Return the (X, Y) coordinate for the center point of the cell that contains the specified text.  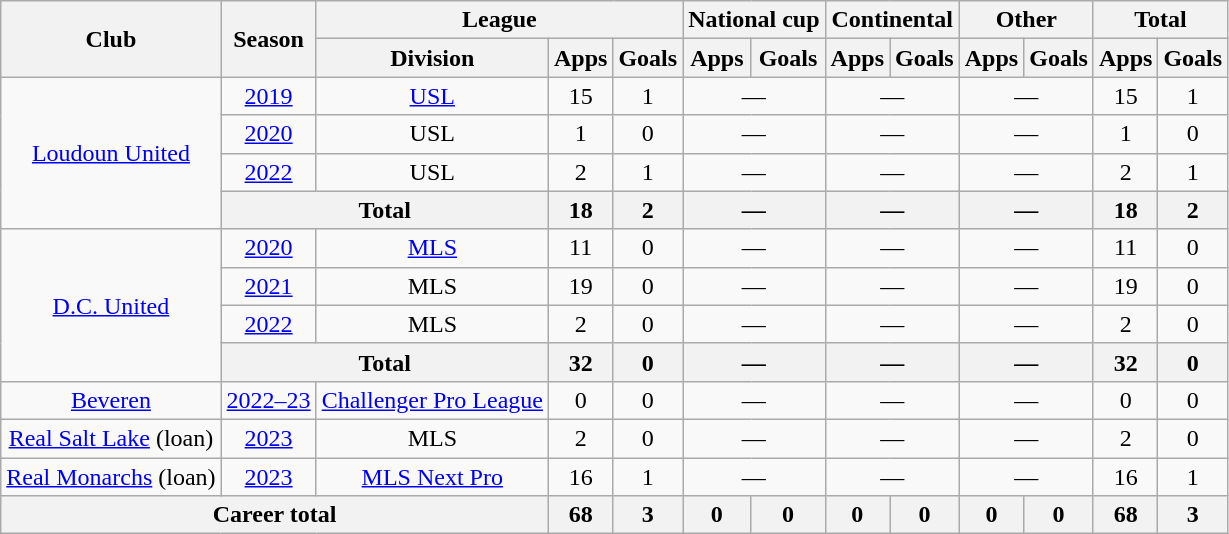
MLS Next Pro (432, 477)
Career total (275, 515)
Club (111, 39)
Division (432, 58)
Other (1026, 20)
Real Salt Lake (loan) (111, 438)
Continental (892, 20)
National cup (754, 20)
2022–23 (268, 400)
Season (268, 39)
Loudoun United (111, 153)
2021 (268, 286)
2019 (268, 96)
Beveren (111, 400)
D.C. United (111, 305)
League (499, 20)
Real Monarchs (loan) (111, 477)
Challenger Pro League (432, 400)
